Determine the (X, Y) coordinate at the center of the cell enclosing the given text.  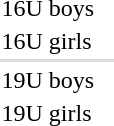
19U boys (48, 80)
16U girls (48, 41)
